Detect which cell encompasses the target text, then output its (x, y) center coordinate. 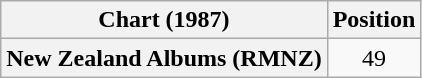
Chart (1987) (164, 20)
Position (374, 20)
New Zealand Albums (RMNZ) (164, 58)
49 (374, 58)
